Return the (x, y) coordinate for the center point of the cell that contains the specified text.  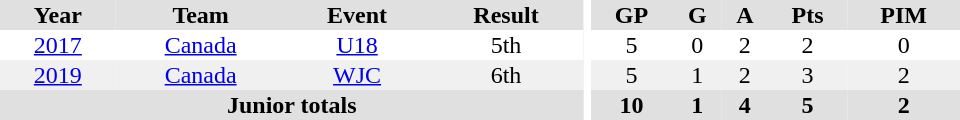
2017 (58, 45)
WJC (358, 75)
Junior totals (292, 105)
U18 (358, 45)
10 (631, 105)
Team (201, 15)
6th (506, 75)
A (745, 15)
Year (58, 15)
4 (745, 105)
PIM (904, 15)
G (698, 15)
Pts (808, 15)
2019 (58, 75)
Event (358, 15)
5th (506, 45)
Result (506, 15)
3 (808, 75)
GP (631, 15)
